Determine the (X, Y) coordinate at the center of the cell enclosing the given text.  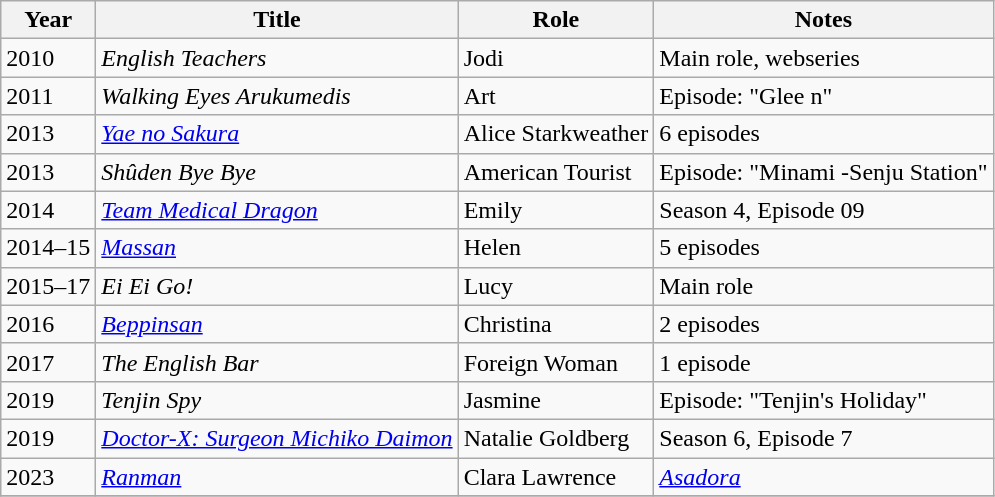
Yae no Sakura (277, 134)
Lucy (556, 286)
2016 (48, 324)
Jodi (556, 58)
Ranman (277, 477)
Episode: "Glee n" (824, 96)
1 episode (824, 362)
2015–17 (48, 286)
English Teachers (277, 58)
Shûden Bye Bye (277, 172)
Main role, webseries (824, 58)
Team Medical Dragon (277, 210)
2017 (48, 362)
Art (556, 96)
Foreign Woman (556, 362)
Jasmine (556, 400)
The English Bar (277, 362)
Year (48, 20)
2 episodes (824, 324)
Tenjin Spy (277, 400)
Title (277, 20)
American Tourist (556, 172)
6 episodes (824, 134)
Emily (556, 210)
Alice Starkweather (556, 134)
Clara Lawrence (556, 477)
Notes (824, 20)
Main role (824, 286)
2023 (48, 477)
2014–15 (48, 248)
Helen (556, 248)
5 episodes (824, 248)
Beppinsan (277, 324)
Season 4, Episode 09 (824, 210)
Walking Eyes Arukumedis (277, 96)
Doctor-X: Surgeon Michiko Daimon (277, 438)
Massan (277, 248)
Role (556, 20)
2011 (48, 96)
Ei Ei Go! (277, 286)
Episode: "Tenjin's Holiday" (824, 400)
Christina (556, 324)
Episode: "Minami -Senju Station" (824, 172)
2010 (48, 58)
Asadora (824, 477)
Natalie Goldberg (556, 438)
2014 (48, 210)
Season 6, Episode 7 (824, 438)
